Extract the [x, y] coordinate from the center of the cell holding the provided text.  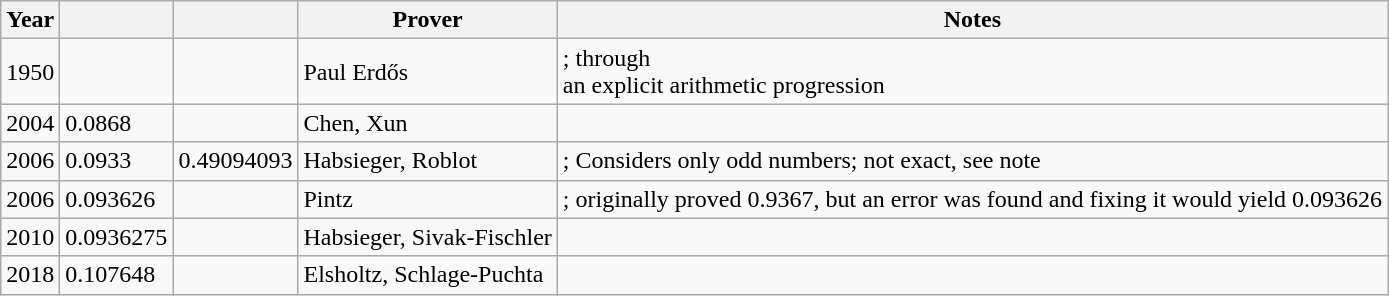
1950 [30, 72]
0.093626 [116, 199]
Paul Erdős [428, 72]
Habsieger, Sivak-Fischler [428, 237]
; originally proved 0.9367, but an error was found and fixing it would yield 0.093626 [972, 199]
Elsholtz, Schlage-Puchta [428, 275]
0.49094093 [236, 161]
Pintz [428, 199]
Year [30, 20]
2018 [30, 275]
; throughan explicit arithmetic progression [972, 72]
0.0933 [116, 161]
2010 [30, 237]
Notes [972, 20]
0.0868 [116, 123]
0.0936275 [116, 237]
0.107648 [116, 275]
; Considers only odd numbers; not exact, see note [972, 161]
Chen, Xun [428, 123]
2004 [30, 123]
Habsieger, Roblot [428, 161]
Prover [428, 20]
